Search for the cell housing the specified text and yield its (x, y) center coordinate. 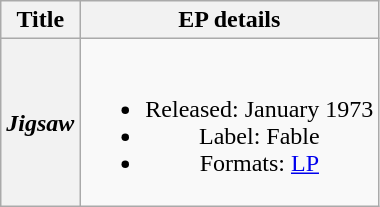
Jigsaw (40, 122)
EP details (230, 20)
Title (40, 20)
Released: January 1973Label: Fable Formats: LP (230, 122)
